Pinpoint the cell where the given text exists, returning its [x, y] midpoint coordinate. 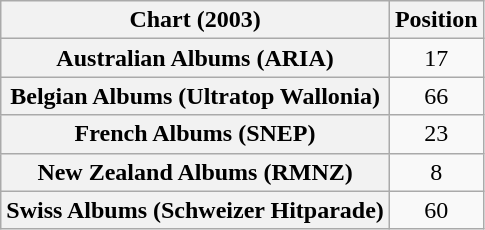
8 [436, 172]
60 [436, 210]
23 [436, 134]
New Zealand Albums (RMNZ) [196, 172]
French Albums (SNEP) [196, 134]
Position [436, 20]
Belgian Albums (Ultratop Wallonia) [196, 96]
Australian Albums (ARIA) [196, 58]
Swiss Albums (Schweizer Hitparade) [196, 210]
66 [436, 96]
17 [436, 58]
Chart (2003) [196, 20]
